Identify which cell holds the provided text, then report its [X, Y] central coordinate. 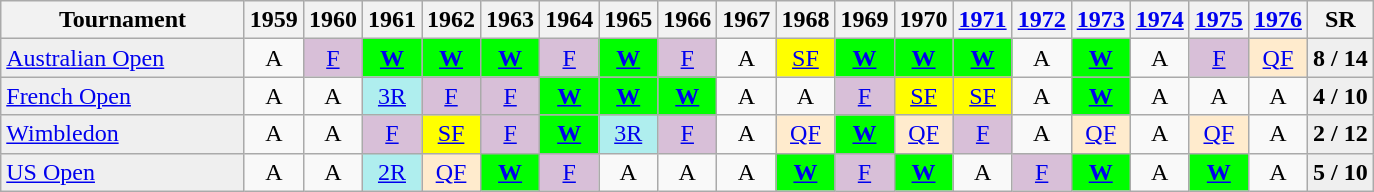
1966 [688, 20]
1964 [570, 20]
Australian Open [123, 58]
4 / 10 [1340, 96]
1963 [510, 20]
1961 [392, 20]
1968 [806, 20]
1972 [1042, 20]
1973 [1100, 20]
8 / 14 [1340, 58]
US Open [123, 172]
SR [1340, 20]
Tournament [123, 20]
1960 [332, 20]
2 / 12 [1340, 134]
1975 [1218, 20]
1962 [452, 20]
1971 [982, 20]
Wimbledon [123, 134]
1965 [628, 20]
1970 [924, 20]
5 / 10 [1340, 172]
1976 [1278, 20]
1969 [864, 20]
1959 [274, 20]
1974 [1160, 20]
2R [392, 172]
1967 [746, 20]
French Open [123, 96]
